Pinpoint the cell where the given text exists, returning its [x, y] midpoint coordinate. 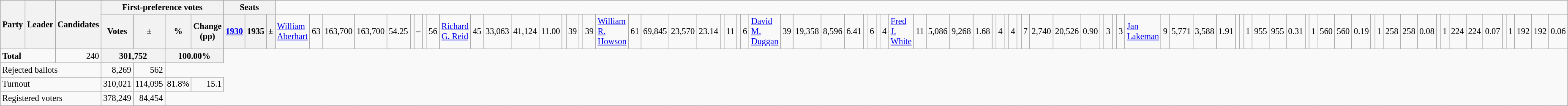
Leader [40, 24]
0.90 [1090, 32]
2,740 [1042, 32]
100.00% [194, 56]
20,526 [1067, 32]
378,249 [117, 98]
Party [13, 24]
7 [1025, 32]
Rejected ballots [51, 70]
Change (pp) [208, 32]
23,570 [683, 32]
1930 [234, 32]
5,086 [938, 32]
– [418, 32]
1935 [256, 32]
8,596 [833, 32]
54.25 [398, 32]
41,124 [525, 32]
0.07 [1492, 32]
84,454 [149, 98]
Turnout [51, 84]
56 [433, 32]
8,269 [117, 70]
William Aberhart [292, 32]
562 [149, 70]
Votes [117, 32]
William R. Howson [612, 32]
Candidates [78, 24]
Fred J. White [901, 32]
David M. Duggan [765, 32]
0.31 [1295, 32]
0.19 [1361, 32]
% [178, 32]
81.8% [178, 84]
114,095 [149, 84]
First-preference votes [162, 7]
310,021 [117, 84]
15.1 [208, 84]
61 [635, 32]
1.91 [1226, 32]
Jan Lakeman [1143, 32]
1.68 [983, 32]
63 [316, 32]
19,358 [807, 32]
301,752 [133, 56]
5,771 [1181, 32]
Total [28, 56]
9 [1165, 32]
0.08 [1426, 32]
11.00 [551, 32]
33,063 [497, 32]
45 [477, 32]
0.06 [1558, 32]
3,588 [1205, 32]
Registered voters [51, 98]
Seats [249, 7]
23.14 [709, 32]
9,268 [961, 32]
Richard G. Reid [455, 32]
6.41 [854, 32]
240 [78, 56]
69,845 [655, 32]
